For the text-containing cell, return its midpoint in (x, y) coordinate format. 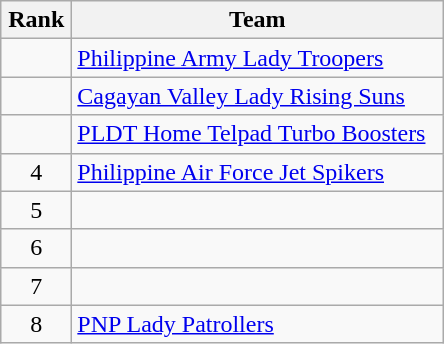
Philippine Army Lady Troopers (258, 58)
Cagayan Valley Lady Rising Suns (258, 96)
Rank (36, 20)
4 (36, 172)
5 (36, 210)
PNP Lady Patrollers (258, 324)
PLDT Home Telpad Turbo Boosters (258, 134)
Philippine Air Force Jet Spikers (258, 172)
7 (36, 286)
6 (36, 248)
8 (36, 324)
Team (258, 20)
